Identify which cell holds the provided text, then report its (X, Y) central coordinate. 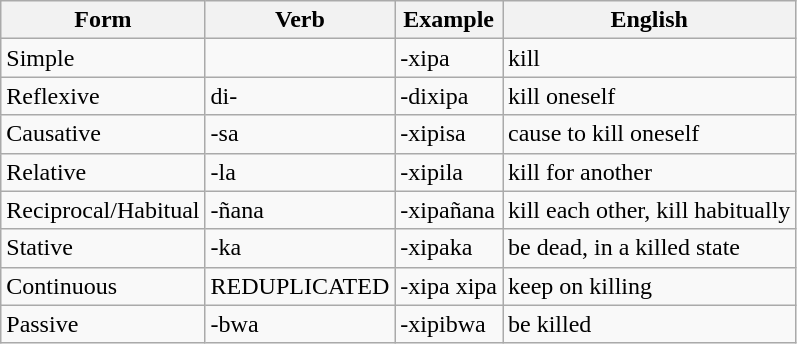
-xipibwa (449, 324)
-xipa (449, 58)
keep on killing (648, 286)
-la (300, 172)
kill for another (648, 172)
kill each other, kill habitually (648, 210)
-xipisa (449, 134)
Verb (300, 20)
Reciprocal/Habitual (103, 210)
be killed (648, 324)
Simple (103, 58)
REDUPLICATED (300, 286)
Passive (103, 324)
-dixipa (449, 96)
-xipila (449, 172)
-ka (300, 248)
cause to kill oneself (648, 134)
be dead, in a killed state (648, 248)
-bwa (300, 324)
-xipa xipa (449, 286)
-ñana (300, 210)
-xipaka (449, 248)
Stative (103, 248)
di- (300, 96)
Form (103, 20)
Causative (103, 134)
kill oneself (648, 96)
Continuous (103, 286)
Relative (103, 172)
Reflexive (103, 96)
-xipañana (449, 210)
-sa (300, 134)
Example (449, 20)
kill (648, 58)
English (648, 20)
